Capture the cell that displays the provided text and extract its [X, Y] central coordinate. 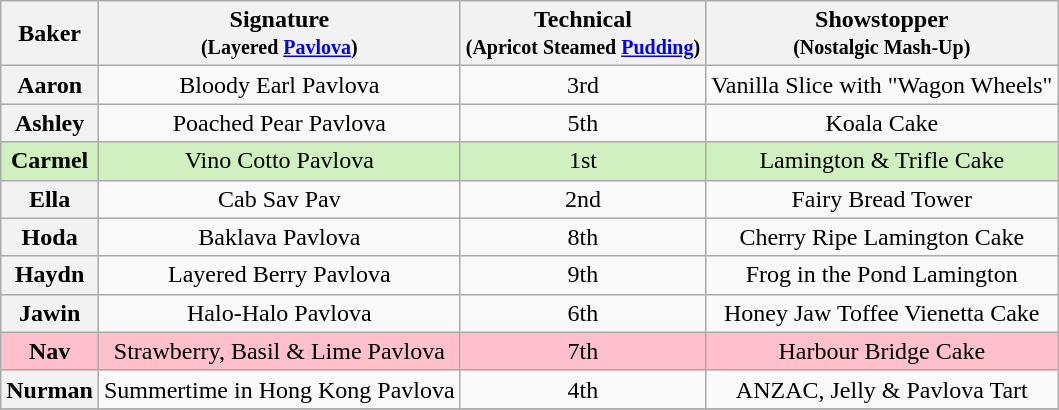
Signature(Layered Pavlova) [279, 34]
Frog in the Pond Lamington [882, 275]
Harbour Bridge Cake [882, 351]
Showstopper(Nostalgic Mash-Up) [882, 34]
Baklava Pavlova [279, 237]
Honey Jaw Toffee Vienetta Cake [882, 313]
Ella [50, 199]
6th [582, 313]
Nurman [50, 389]
Bloody Earl Pavlova [279, 85]
Koala Cake [882, 123]
Vanilla Slice with "Wagon Wheels" [882, 85]
2nd [582, 199]
Layered Berry Pavlova [279, 275]
3rd [582, 85]
Fairy Bread Tower [882, 199]
Cab Sav Pav [279, 199]
1st [582, 161]
Ashley [50, 123]
5th [582, 123]
Carmel [50, 161]
Hoda [50, 237]
Cherry Ripe Lamington Cake [882, 237]
Technical(Apricot Steamed Pudding) [582, 34]
Vino Cotto Pavlova [279, 161]
Halo-Halo Pavlova [279, 313]
8th [582, 237]
Baker [50, 34]
Jawin [50, 313]
9th [582, 275]
Strawberry, Basil & Lime Pavlova [279, 351]
Poached Pear Pavlova [279, 123]
4th [582, 389]
Aaron [50, 85]
Summertime in Hong Kong Pavlova [279, 389]
Nav [50, 351]
Lamington & Trifle Cake [882, 161]
7th [582, 351]
ANZAC, Jelly & Pavlova Tart [882, 389]
Haydn [50, 275]
